Extract the (X, Y) coordinate from the center of the cell holding the provided text.  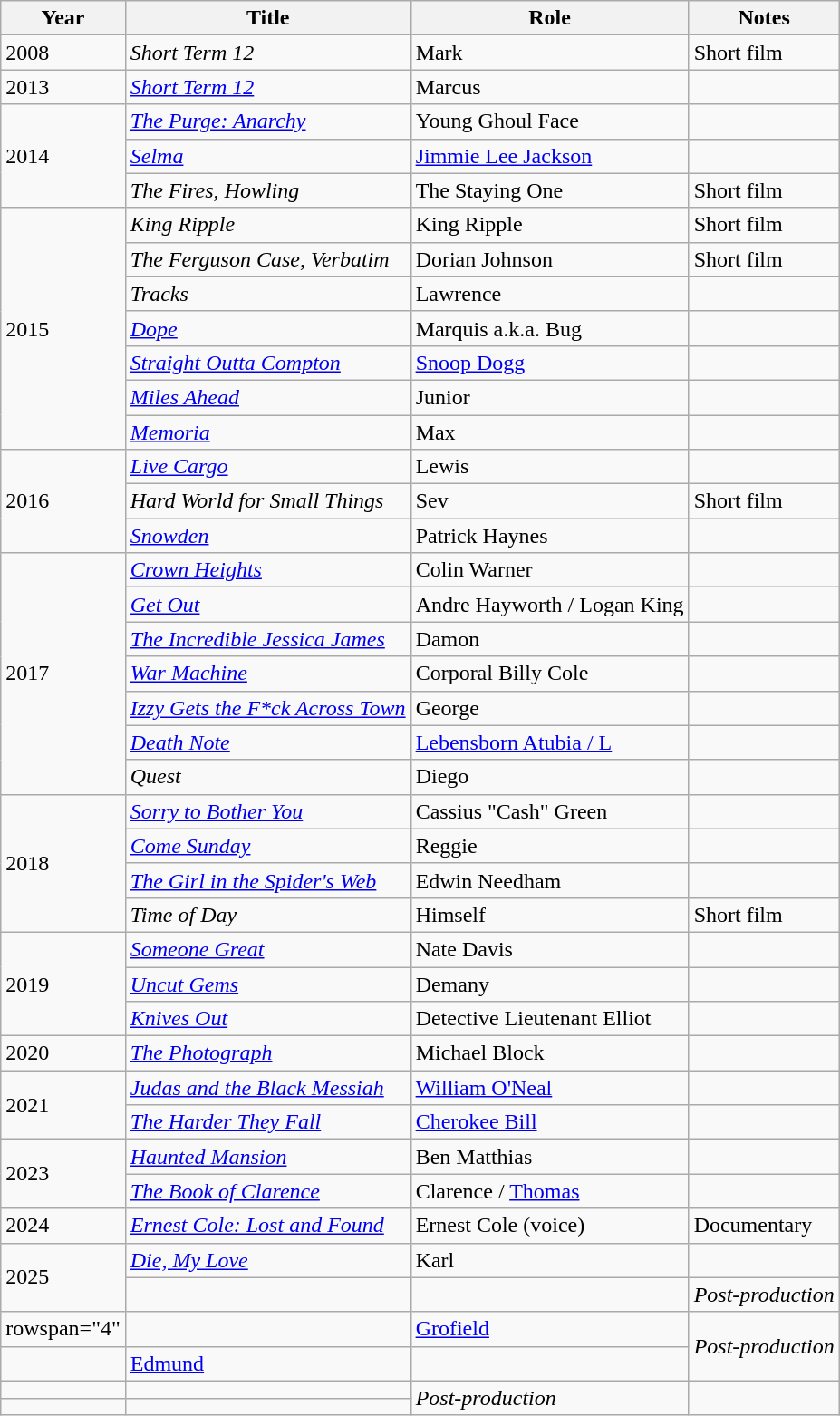
2024 (63, 1226)
2025 (63, 1277)
Knives Out (268, 1019)
The Ferguson Case, Verbatim (268, 259)
2017 (63, 674)
Die, My Love (268, 1260)
Patrick Haynes (549, 536)
Reggie (549, 846)
Karl (549, 1260)
Haunted Mansion (268, 1157)
Hard World for Small Things (268, 501)
The Fires, Howling (268, 190)
Uncut Gems (268, 984)
William O'Neal (549, 1088)
Lewis (549, 467)
Sev (549, 501)
Izzy Gets the F*ck Across Town (268, 708)
Lawrence (549, 294)
Junior (549, 397)
2019 (63, 984)
rowspan="4" (63, 1329)
Selma (268, 156)
Corporal Billy Cole (549, 674)
Himself (549, 915)
The Incredible Jessica James (268, 639)
Jimmie Lee Jackson (549, 156)
Come Sunday (268, 846)
The Staying One (549, 190)
Lebensborn Atubia / L (549, 742)
Memoria (268, 432)
Ben Matthias (549, 1157)
2023 (63, 1174)
Snowden (268, 536)
Ernest Cole: Lost and Found (268, 1226)
Marcus (549, 87)
Mark (549, 53)
The Purge: Anarchy (268, 121)
Quest (268, 777)
2013 (63, 87)
Dorian Johnson (549, 259)
Sorry to Bother You (268, 811)
Role (549, 18)
Edwin Needham (549, 880)
Notes (764, 18)
Cherokee Bill (549, 1122)
George (549, 708)
Judas and the Black Messiah (268, 1088)
Edmund (268, 1363)
Andre Hayworth / Logan King (549, 605)
Nate Davis (549, 949)
Diego (549, 777)
Crown Heights (268, 570)
Tracks (268, 294)
The Photograph (268, 1053)
Grofield (549, 1329)
Live Cargo (268, 467)
2018 (63, 863)
Clarence / Thomas (549, 1191)
The Book of Clarence (268, 1191)
Documentary (764, 1226)
Dope (268, 328)
Get Out (268, 605)
Michael Block (549, 1053)
2016 (63, 501)
Someone Great (268, 949)
Time of Day (268, 915)
The Girl in the Spider's Web (268, 880)
Max (549, 432)
Young Ghoul Face (549, 121)
2014 (63, 156)
Snoop Dogg (549, 363)
Year (63, 18)
2015 (63, 328)
2020 (63, 1053)
2021 (63, 1105)
Demany (549, 984)
Detective Lieutenant Elliot (549, 1019)
Ernest Cole (voice) (549, 1226)
War Machine (268, 674)
Marquis a.k.a. Bug (549, 328)
Miles Ahead (268, 397)
2008 (63, 53)
Damon (549, 639)
The Harder They Fall (268, 1122)
Death Note (268, 742)
Cassius "Cash" Green (549, 811)
Straight Outta Compton (268, 363)
Title (268, 18)
Colin Warner (549, 570)
